Determine the [X, Y] coordinate at the center of the cell enclosing the given text.  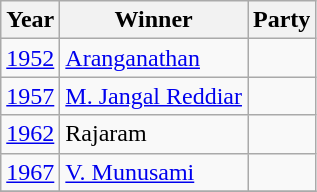
Winner [154, 20]
Aranganathan [154, 58]
Year [30, 20]
M. Jangal Reddiar [154, 96]
Rajaram [154, 134]
1962 [30, 134]
1967 [30, 172]
V. Munusami [154, 172]
1957 [30, 96]
1952 [30, 58]
Party [282, 20]
